For the text-containing cell, return its midpoint in [x, y] coordinate format. 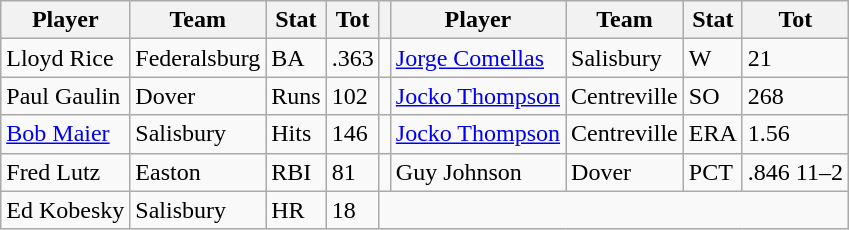
21 [795, 58]
.846 11–2 [795, 172]
ERA [712, 134]
RBI [296, 172]
Easton [198, 172]
1.56 [795, 134]
102 [352, 96]
W [712, 58]
Paul Gaulin [66, 96]
SO [712, 96]
Ed Kobesky [66, 210]
Lloyd Rice [66, 58]
146 [352, 134]
Runs [296, 96]
PCT [712, 172]
Hits [296, 134]
Guy Johnson [478, 172]
Federalsburg [198, 58]
81 [352, 172]
Fred Lutz [66, 172]
Bob Maier [66, 134]
HR [296, 210]
BA [296, 58]
18 [352, 210]
Jorge Comellas [478, 58]
.363 [352, 58]
268 [795, 96]
